Return (X, Y) of the center of cell containing provided text 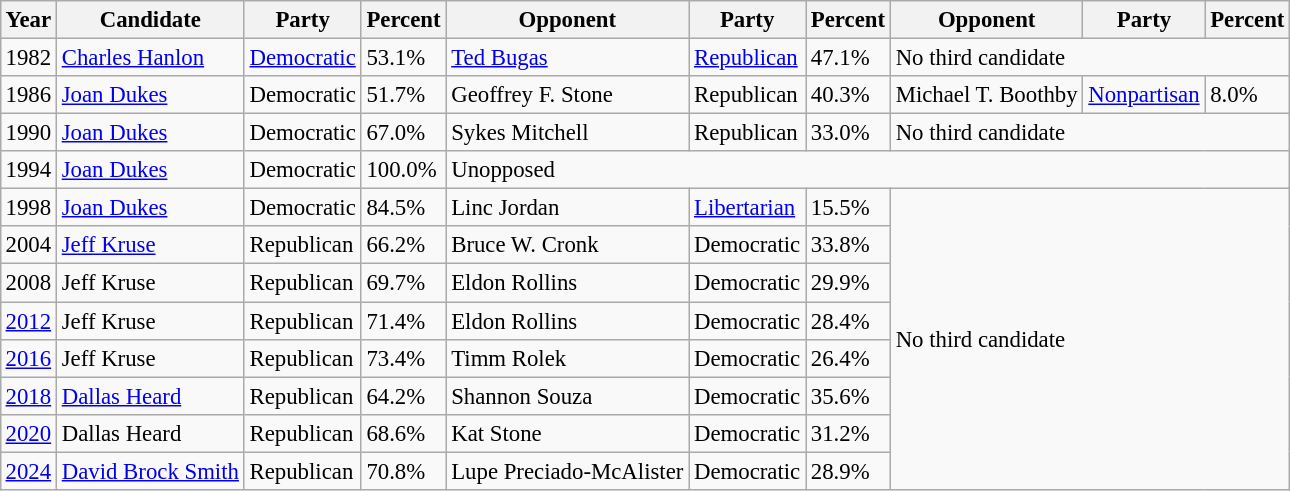
31.2% (848, 433)
Candidate (150, 20)
73.4% (404, 358)
Linc Jordan (568, 208)
1982 (28, 57)
70.8% (404, 471)
2008 (28, 283)
64.2% (404, 396)
1998 (28, 208)
2004 (28, 245)
53.1% (404, 57)
David Brock Smith (150, 471)
Ted Bugas (568, 57)
51.7% (404, 95)
Year (28, 20)
Michael T. Boothby (986, 95)
1986 (28, 95)
Charles Hanlon (150, 57)
15.5% (848, 208)
Sykes Mitchell (568, 133)
Timm Rolek (568, 358)
66.2% (404, 245)
33.8% (848, 245)
71.4% (404, 321)
28.4% (848, 321)
100.0% (404, 170)
28.9% (848, 471)
26.4% (848, 358)
69.7% (404, 283)
29.9% (848, 283)
2020 (28, 433)
68.6% (404, 433)
Nonpartisan (1144, 95)
Unopposed (868, 170)
2016 (28, 358)
84.5% (404, 208)
67.0% (404, 133)
Kat Stone (568, 433)
33.0% (848, 133)
8.0% (1248, 95)
Shannon Souza (568, 396)
2018 (28, 396)
2024 (28, 471)
Geoffrey F. Stone (568, 95)
47.1% (848, 57)
1990 (28, 133)
35.6% (848, 396)
1994 (28, 170)
Bruce W. Cronk (568, 245)
Libertarian (748, 208)
40.3% (848, 95)
2012 (28, 321)
Lupe Preciado-McAlister (568, 471)
